Output the (x, y) coordinate of the center of the cell containing the given text.  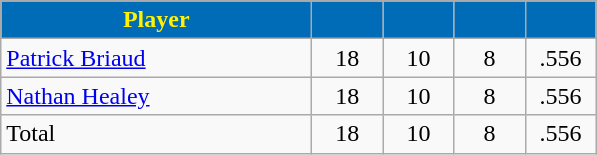
Patrick Briaud (156, 58)
Nathan Healey (156, 96)
Total (156, 134)
Player (156, 20)
